Determine the [x, y] coordinate at the center of the cell enclosing the given text.  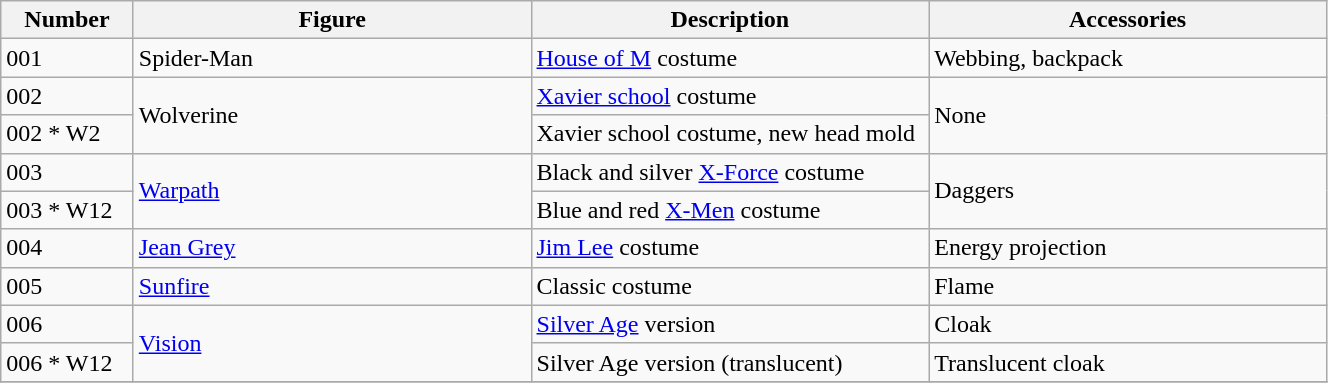
Webbing, backpack [1128, 58]
004 [68, 248]
001 [68, 58]
Jim Lee costume [730, 248]
House of M costume [730, 58]
Silver Age version (translucent) [730, 362]
Accessories [1128, 20]
002 * W2 [68, 134]
Daggers [1128, 191]
002 [68, 96]
Blue and red X-Men costume [730, 210]
Energy projection [1128, 248]
Description [730, 20]
006 * W12 [68, 362]
006 [68, 324]
Cloak [1128, 324]
Translucent cloak [1128, 362]
003 [68, 172]
Jean Grey [332, 248]
None [1128, 115]
Spider-Man [332, 58]
Vision [332, 343]
Xavier school costume [730, 96]
005 [68, 286]
Wolverine [332, 115]
Flame [1128, 286]
Warpath [332, 191]
Classic costume [730, 286]
Figure [332, 20]
Sunfire [332, 286]
Silver Age version [730, 324]
Number [68, 20]
Xavier school costume, new head mold [730, 134]
003 * W12 [68, 210]
Black and silver X-Force costume [730, 172]
